Capture the cell that displays the provided text and extract its (x, y) central coordinate. 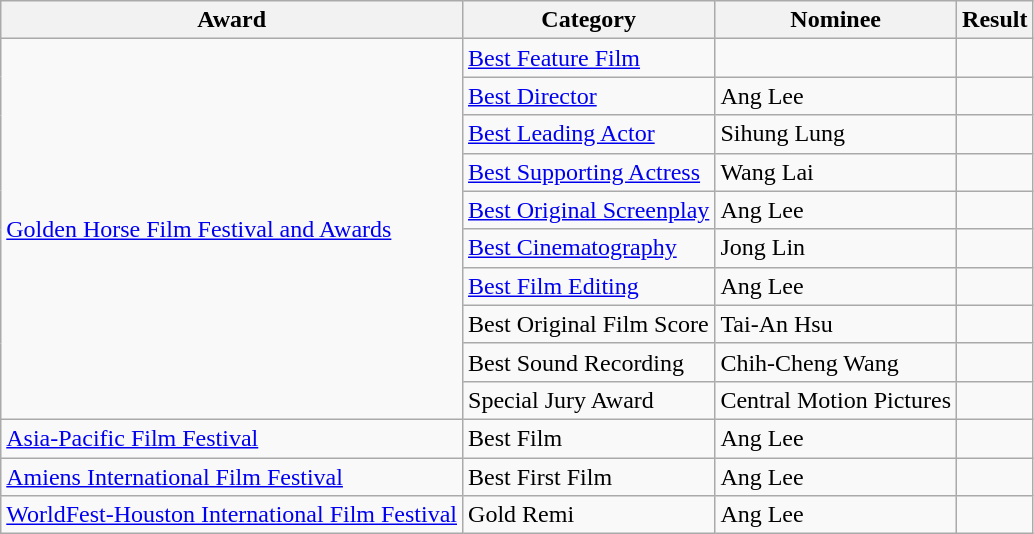
Asia-Pacific Film Festival (232, 438)
Best Film Editing (589, 286)
Central Motion Pictures (836, 400)
Best Original Screenplay (589, 210)
Special Jury Award (589, 400)
Amiens International Film Festival (232, 477)
Chih-Cheng Wang (836, 362)
Best Cinematography (589, 248)
Best First Film (589, 477)
Best Sound Recording (589, 362)
Best Original Film Score (589, 324)
Best Leading Actor (589, 134)
Sihung Lung (836, 134)
Best Director (589, 96)
Category (589, 20)
Result (995, 20)
Jong Lin (836, 248)
Best Feature Film (589, 58)
Gold Remi (589, 515)
Best Film (589, 438)
Best Supporting Actress (589, 172)
Tai-An Hsu (836, 324)
Golden Horse Film Festival and Awards (232, 230)
Wang Lai (836, 172)
Award (232, 20)
Nominee (836, 20)
WorldFest-Houston International Film Festival (232, 515)
